From the cell containing the given text, extract its center point as (x, y) coordinate. 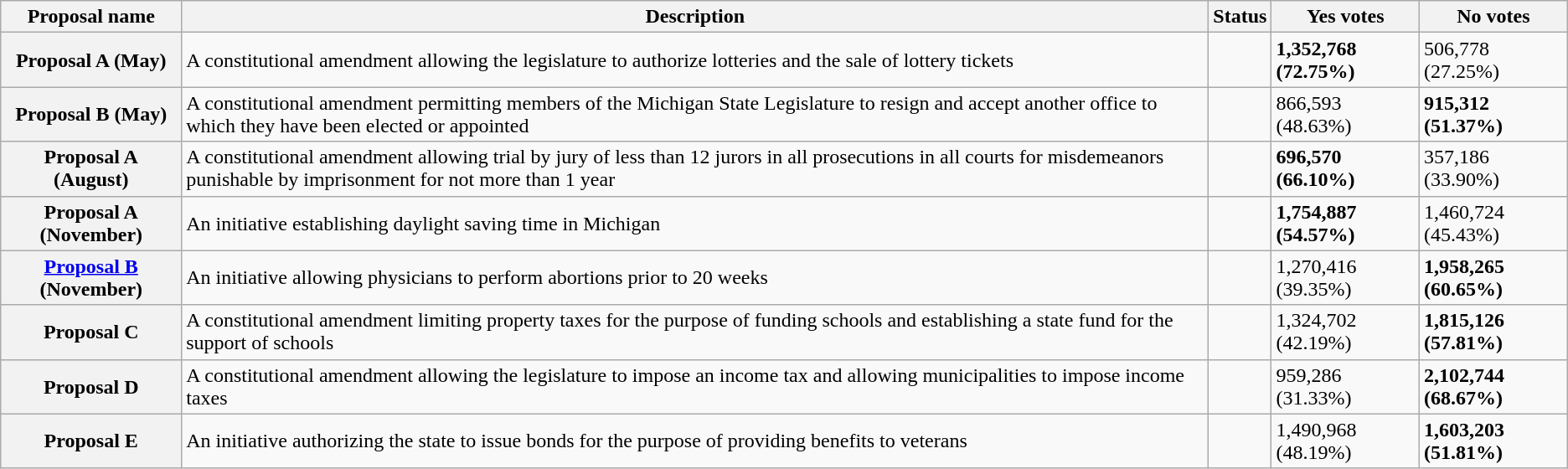
Description (695, 17)
1,352,768 (72.75%) (1345, 60)
1,324,702 (42.19%) (1345, 332)
Proposal A (November) (91, 223)
1,815,126 (57.81%) (1494, 332)
An initiative allowing physicians to perform abortions prior to 20 weeks (695, 278)
1,603,203 (51.81%) (1494, 441)
1,958,265 (60.65%) (1494, 278)
An initiative authorizing the state to issue bonds for the purpose of providing benefits to veterans (695, 441)
Yes votes (1345, 17)
An initiative establishing daylight saving time in Michigan (695, 223)
696,570 (66.10%) (1345, 169)
2,102,744 (68.67%) (1494, 387)
1,270,416 (39.35%) (1345, 278)
506,778 (27.25%) (1494, 60)
Proposal C (91, 332)
1,754,887 (54.57%) (1345, 223)
No votes (1494, 17)
Status (1240, 17)
Proposal A (August) (91, 169)
866,593 (48.63%) (1345, 114)
1,490,968 (48.19%) (1345, 441)
357,186 (33.90%) (1494, 169)
Proposal name (91, 17)
Proposal B (May) (91, 114)
A constitutional amendment limiting property taxes for the purpose of funding schools and establishing a state fund for the support of schools (695, 332)
Proposal E (91, 441)
1,460,724 (45.43%) (1494, 223)
915,312 (51.37%) (1494, 114)
959,286 (31.33%) (1345, 387)
A constitutional amendment allowing the legislature to impose an income tax and allowing municipalities to impose income taxes (695, 387)
Proposal B (November) (91, 278)
A constitutional amendment allowing the legislature to authorize lotteries and the sale of lottery tickets (695, 60)
Proposal D (91, 387)
Proposal A (May) (91, 60)
